From the cell containing the given text, extract its center point as [x, y] coordinate. 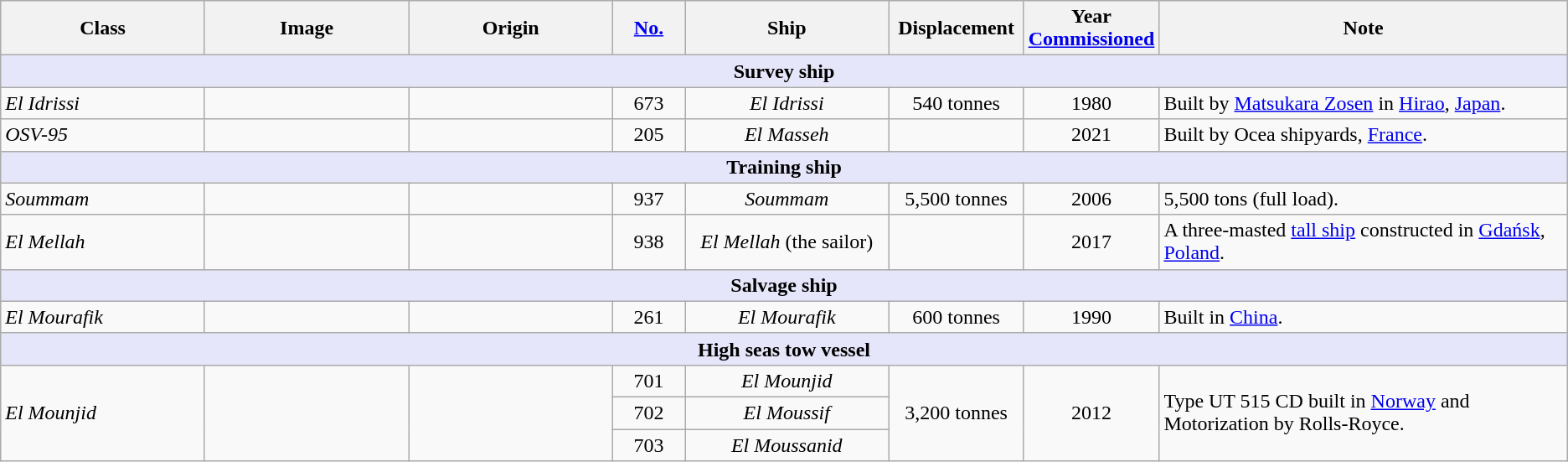
Built by Matsukara Zosen in Hirao, Japan. [1364, 103]
3,200 tonnes [957, 413]
High seas tow vessel [784, 349]
Training ship [784, 167]
Note [1364, 29]
205 [648, 135]
600 tonnes [957, 317]
El Moussif [787, 413]
El Mellah (the sailor) [787, 241]
El Mellah [103, 241]
Type UT 515 CD built in Norway and Motorization by Rolls-Royce. [1364, 413]
No. [648, 29]
OSV-95 [103, 135]
Built in China. [1364, 317]
702 [648, 413]
5,500 tonnes [957, 199]
Salvage ship [784, 285]
540 tonnes [957, 103]
1990 [1091, 317]
Origin [511, 29]
2006 [1091, 199]
YearCommissioned [1091, 29]
A three-masted tall ship constructed in Gdańsk, Poland. [1364, 241]
Displacement [957, 29]
938 [648, 241]
2021 [1091, 135]
El Masseh [787, 135]
Built by Ocea shipyards, France. [1364, 135]
2017 [1091, 241]
703 [648, 445]
El Moussanid [787, 445]
701 [648, 381]
673 [648, 103]
Ship [787, 29]
Class [103, 29]
937 [648, 199]
2012 [1091, 413]
5,500 tons (full load). [1364, 199]
261 [648, 317]
1980 [1091, 103]
Image [307, 29]
Survey ship [784, 71]
